Return the [x, y] coordinate for the center point of the cell that contains the specified text.  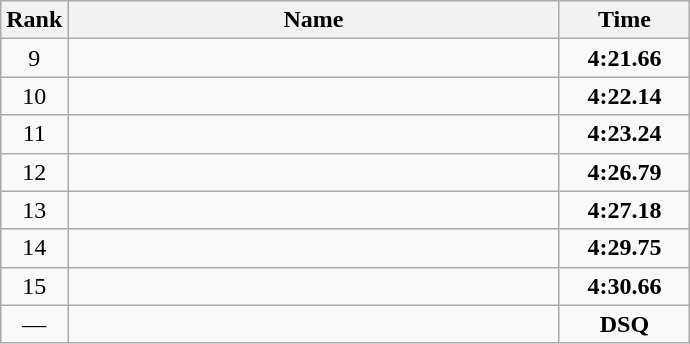
— [34, 324]
11 [34, 134]
15 [34, 286]
4:26.79 [624, 172]
4:29.75 [624, 248]
DSQ [624, 324]
4:23.24 [624, 134]
13 [34, 210]
4:21.66 [624, 58]
Time [624, 20]
4:22.14 [624, 96]
12 [34, 172]
4:27.18 [624, 210]
4:30.66 [624, 286]
9 [34, 58]
14 [34, 248]
Rank [34, 20]
Name [314, 20]
10 [34, 96]
